Find where the given text appears and provide that cell's center as (x, y) coordinate. 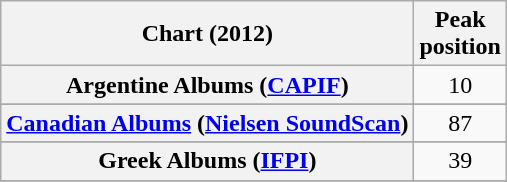
Peakposition (460, 34)
10 (460, 85)
Argentine Albums (CAPIF) (208, 85)
Chart (2012) (208, 34)
87 (460, 123)
Greek Albums (IFPI) (208, 161)
Canadian Albums (Nielsen SoundScan) (208, 123)
39 (460, 161)
